Find where the given text appears and provide that cell's center as (x, y) coordinate. 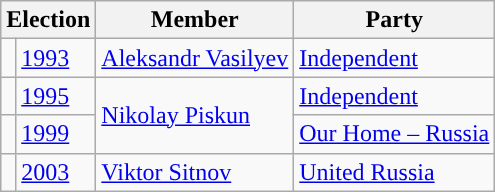
Party (394, 20)
Member (195, 20)
Nikolay Piskun (195, 115)
Aleksandr Vasilyev (195, 58)
United Russia (394, 172)
Election (48, 20)
Our Home – Russia (394, 134)
1999 (56, 134)
2003 (56, 172)
1993 (56, 58)
1995 (56, 96)
Viktor Sitnov (195, 172)
